Find where the given text appears and provide that cell's center as (X, Y) coordinate. 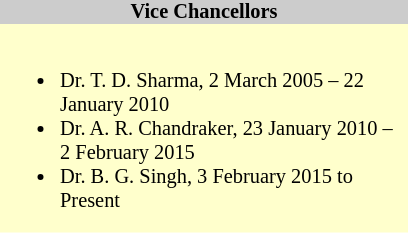
Vice Chancellors (204, 12)
Dr. T. D. Sharma, 2 March 2005 – 22 January 2010Dr. A. R. Chandraker, 23 January 2010 – 2 February 2015Dr. B. G. Singh, 3 February 2015 to Present (204, 128)
